Identify which cell holds the provided text, then report its (x, y) central coordinate. 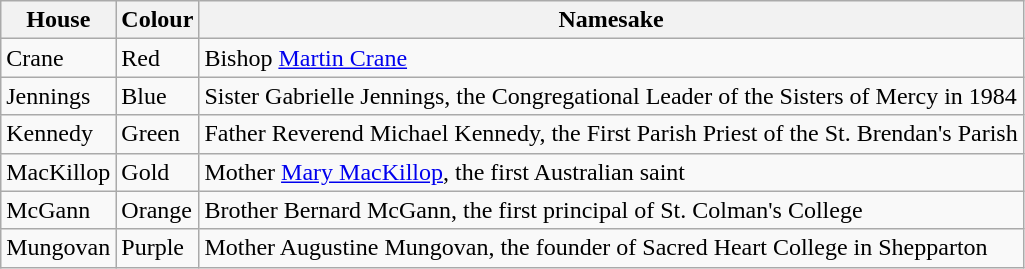
Bishop Martin Crane (611, 58)
Red (158, 58)
MacKillop (58, 172)
Sister Gabrielle Jennings, the Congregational Leader of the Sisters of Mercy in 1984 (611, 96)
Gold (158, 172)
Orange (158, 210)
Mother Mary MacKillop, the first Australian saint (611, 172)
House (58, 20)
Purple (158, 248)
Mungovan (58, 248)
Mother Augustine Mungovan, the founder of Sacred Heart College in Shepparton (611, 248)
Colour (158, 20)
Crane (58, 58)
Brother Bernard McGann, the first principal of St. Colman's College (611, 210)
Jennings (58, 96)
McGann (58, 210)
Blue (158, 96)
Kennedy (58, 134)
Green (158, 134)
Father Reverend Michael Kennedy, the First Parish Priest of the St. Brendan's Parish (611, 134)
Namesake (611, 20)
